Determine the (x, y) coordinate at the center of the cell enclosing the given text.  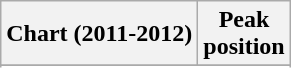
Chart (2011-2012) (100, 34)
Peakposition (244, 34)
